Extract the [x, y] coordinate from the center of the cell holding the provided text.  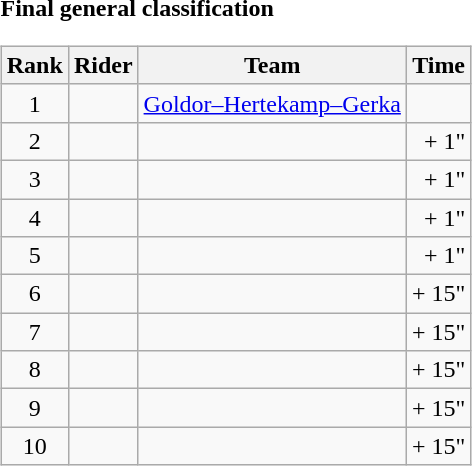
1 [34, 103]
Rank [34, 65]
9 [34, 408]
5 [34, 256]
8 [34, 370]
Time [438, 65]
4 [34, 217]
6 [34, 294]
10 [34, 446]
3 [34, 179]
Goldor–Hertekamp–Gerka [272, 103]
Rider [103, 65]
Team [272, 65]
7 [34, 332]
2 [34, 141]
